Locate the cell with the specified text and output its [X, Y] center coordinate. 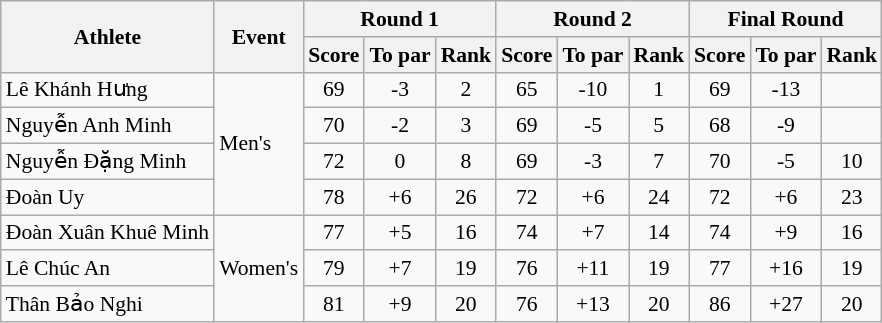
+27 [786, 304]
Event [258, 36]
3 [466, 126]
8 [466, 162]
7 [658, 162]
-13 [786, 90]
2 [466, 90]
0 [400, 162]
+5 [400, 233]
Round 1 [400, 19]
1 [658, 90]
Nguyễn Anh Minh [108, 126]
+11 [592, 269]
26 [466, 197]
23 [852, 197]
Thân Bảo Nghi [108, 304]
Lê Khánh Hưng [108, 90]
Men's [258, 143]
-10 [592, 90]
Đoàn Uy [108, 197]
24 [658, 197]
-9 [786, 126]
Lê Chúc An [108, 269]
78 [334, 197]
+16 [786, 269]
5 [658, 126]
14 [658, 233]
-2 [400, 126]
79 [334, 269]
10 [852, 162]
Nguyễn Đặng Minh [108, 162]
+13 [592, 304]
65 [526, 90]
Athlete [108, 36]
Women's [258, 268]
Round 2 [592, 19]
Final Round [786, 19]
Đoàn Xuân Khuê Minh [108, 233]
68 [720, 126]
81 [334, 304]
86 [720, 304]
